Capture the cell that displays the provided text and extract its (X, Y) central coordinate. 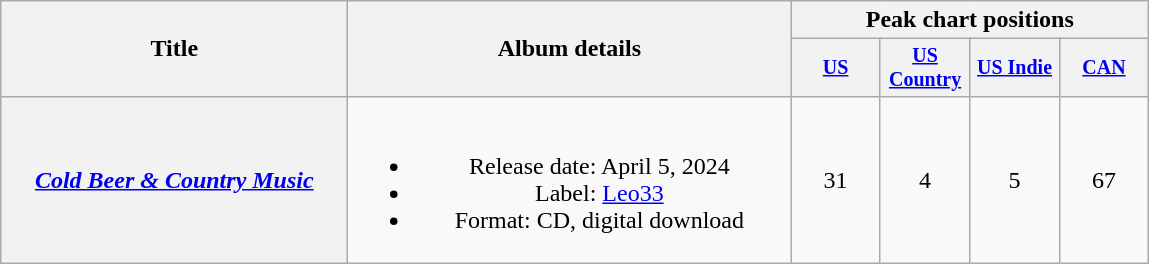
31 (836, 180)
4 (924, 180)
Album details (570, 49)
US Indie (1014, 68)
US Country (924, 68)
Title (174, 49)
CAN (1104, 68)
Release date: April 5, 2024Label: Leo33Format: CD, digital download (570, 180)
Cold Beer & Country Music (174, 180)
Peak chart positions (970, 20)
5 (1014, 180)
67 (1104, 180)
US (836, 68)
